Find where the given text appears and provide that cell's center as [X, Y] coordinate. 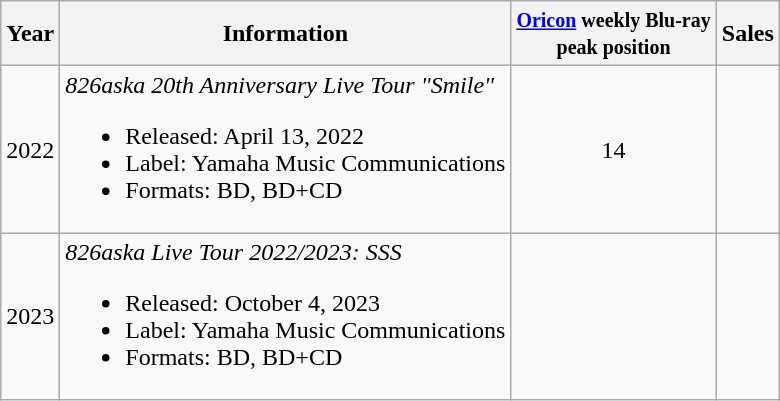
14 [614, 150]
Year [30, 34]
826aska 20th Anniversary Live Tour "Smile"Released: April 13, 2022Label: Yamaha Music CommunicationsFormats: BD, BD+CD [286, 150]
Information [286, 34]
2023 [30, 316]
2022 [30, 150]
826aska Live Tour 2022/2023: SSSReleased: October 4, 2023Label: Yamaha Music CommunicationsFormats: BD, BD+CD [286, 316]
Sales [748, 34]
Oricon weekly Blu-raypeak position [614, 34]
